Capture the cell that displays the provided text and extract its (x, y) central coordinate. 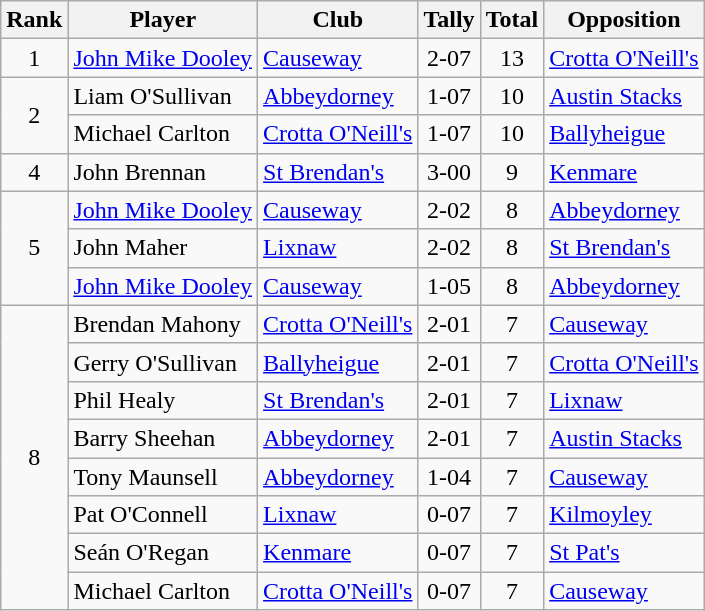
Club (338, 20)
Rank (34, 20)
13 (512, 58)
Gerry O'Sullivan (163, 362)
Kilmoyley (624, 515)
Tony Maunsell (163, 477)
Tally (449, 20)
Seán O'Regan (163, 553)
Player (163, 20)
1-04 (449, 477)
2-07 (449, 58)
1 (34, 58)
Brendan Mahony (163, 324)
9 (512, 172)
2 (34, 115)
4 (34, 172)
Liam O'Sullivan (163, 96)
3-00 (449, 172)
Barry Sheehan (163, 438)
5 (34, 248)
St Pat's (624, 553)
Opposition (624, 20)
Pat O'Connell (163, 515)
Phil Healy (163, 400)
Total (512, 20)
John Brennan (163, 172)
1-05 (449, 286)
John Maher (163, 248)
